Scan for the cell matching the given text and deliver its [x, y] coordinate at center. 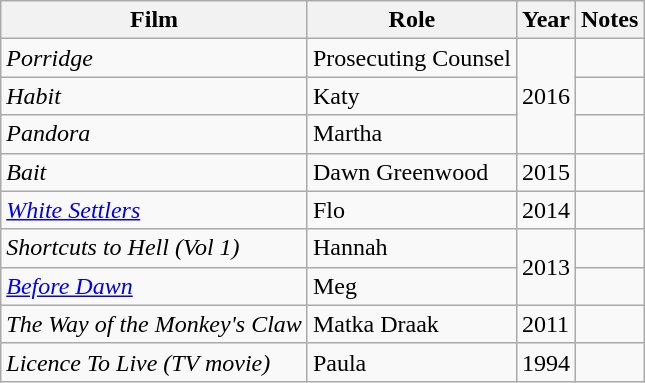
Film [154, 20]
Meg [412, 286]
Year [546, 20]
2013 [546, 267]
Pandora [154, 134]
2016 [546, 96]
Katy [412, 96]
Hannah [412, 248]
2015 [546, 172]
Matka Draak [412, 324]
Shortcuts to Hell (Vol 1) [154, 248]
Notes [609, 20]
Martha [412, 134]
Role [412, 20]
Habit [154, 96]
Flo [412, 210]
White Settlers [154, 210]
Before Dawn [154, 286]
Porridge [154, 58]
Paula [412, 362]
2011 [546, 324]
2014 [546, 210]
The Way of the Monkey's Claw [154, 324]
Prosecuting Counsel [412, 58]
Licence To Live (TV movie) [154, 362]
1994 [546, 362]
Bait [154, 172]
Dawn Greenwood [412, 172]
